Return [x, y] of the center of cell containing provided text 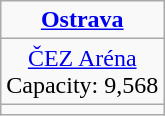
ČEZ ArénaCapacity: 9,568 [82, 72]
Ostrava [82, 20]
